Locate the cell with the specified text and output its (X, Y) center coordinate. 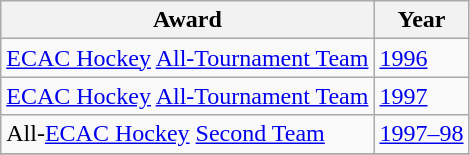
All-ECAC Hockey Second Team (188, 134)
Year (422, 20)
1997 (422, 96)
1996 (422, 58)
Award (188, 20)
1997–98 (422, 134)
